Capture the cell that displays the provided text and extract its [X, Y] central coordinate. 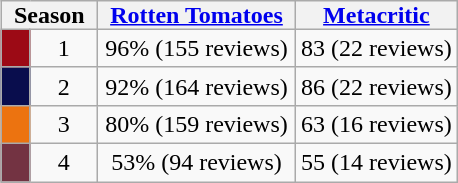
Metacritic [377, 15]
Season [49, 15]
Rotten Tomatoes [196, 15]
4 [64, 162]
1 [64, 48]
83 (22 reviews) [377, 48]
2 [64, 86]
3 [64, 124]
96% (155 reviews) [196, 48]
63 (16 reviews) [377, 124]
53% (94 reviews) [196, 162]
92% (164 reviews) [196, 86]
86 (22 reviews) [377, 86]
55 (14 reviews) [377, 162]
80% (159 reviews) [196, 124]
